Return (x, y) of the center of cell containing provided text 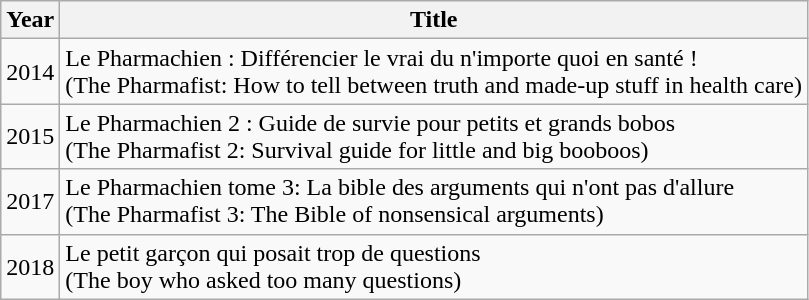
2018 (30, 266)
2015 (30, 136)
Title (434, 20)
2017 (30, 202)
Le Pharmachien 2 : Guide de survie pour petits et grands bobos(The Pharmafist 2: Survival guide for little and big booboos) (434, 136)
Le Pharmachien tome 3: La bible des arguments qui n'ont pas d'allure(The Pharmafist 3: The Bible of nonsensical arguments) (434, 202)
Year (30, 20)
2014 (30, 72)
Le Pharmachien : Différencier le vrai du n'importe quoi en santé !(The Pharmafist: How to tell between truth and made-up stuff in health care) (434, 72)
Le petit garçon qui posait trop de questions(The boy who asked too many questions) (434, 266)
